Identify which cell holds the provided text, then report its (X, Y) central coordinate. 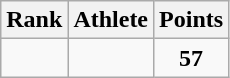
Athlete (111, 20)
Rank (34, 20)
57 (192, 58)
Points (192, 20)
